Find where the given text appears and provide that cell's center as [X, Y] coordinate. 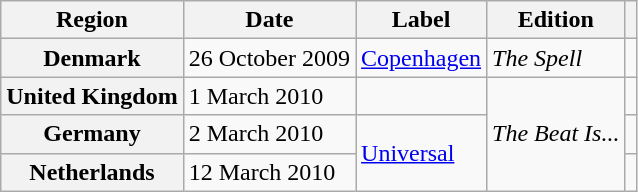
Denmark [92, 58]
Netherlands [92, 172]
Label [422, 20]
The Spell [556, 58]
The Beat Is... [556, 134]
Edition [556, 20]
Copenhagen [422, 58]
2 March 2010 [269, 134]
12 March 2010 [269, 172]
Date [269, 20]
Germany [92, 134]
Region [92, 20]
1 March 2010 [269, 96]
26 October 2009 [269, 58]
United Kingdom [92, 96]
Universal [422, 153]
